Locate the cell with the specified text and output its [X, Y] center coordinate. 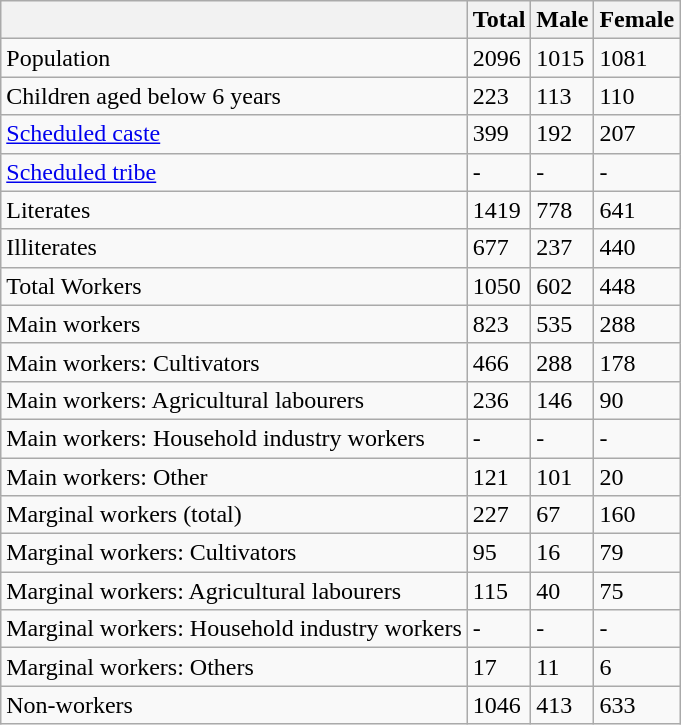
192 [562, 134]
Literates [234, 210]
Main workers: Other [234, 477]
113 [562, 96]
17 [499, 667]
160 [637, 515]
1050 [499, 286]
Marginal workers: Agricultural labourers [234, 591]
79 [637, 553]
Male [562, 20]
677 [499, 248]
16 [562, 553]
Population [234, 58]
Marginal workers: Cultivators [234, 553]
Marginal workers: Household industry workers [234, 629]
823 [499, 324]
399 [499, 134]
237 [562, 248]
Main workers: Household industry workers [234, 438]
Main workers: Cultivators [234, 362]
146 [562, 400]
90 [637, 400]
121 [499, 477]
2096 [499, 58]
Marginal workers: Others [234, 667]
Children aged below 6 years [234, 96]
67 [562, 515]
Illiterates [234, 248]
778 [562, 210]
466 [499, 362]
Non-workers [234, 705]
1081 [637, 58]
101 [562, 477]
178 [637, 362]
1419 [499, 210]
20 [637, 477]
Total [499, 20]
1046 [499, 705]
Main workers [234, 324]
115 [499, 591]
236 [499, 400]
633 [637, 705]
602 [562, 286]
95 [499, 553]
Main workers: Agricultural labourers [234, 400]
75 [637, 591]
110 [637, 96]
535 [562, 324]
223 [499, 96]
227 [499, 515]
413 [562, 705]
207 [637, 134]
1015 [562, 58]
Marginal workers (total) [234, 515]
Scheduled tribe [234, 172]
Scheduled caste [234, 134]
Female [637, 20]
448 [637, 286]
440 [637, 248]
Total Workers [234, 286]
11 [562, 667]
6 [637, 667]
40 [562, 591]
641 [637, 210]
